Determine the [x, y] coordinate at the center of the cell enclosing the given text.  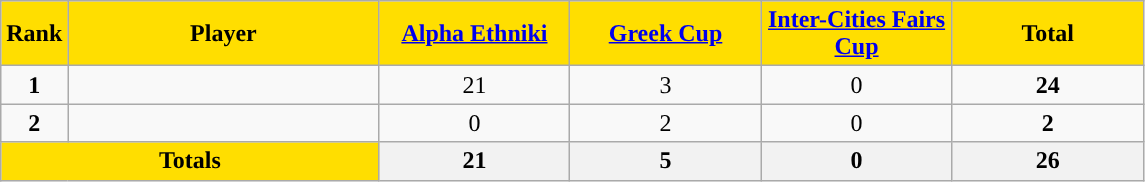
Alpha Ethniki [474, 34]
26 [1048, 161]
Greek Cup [666, 34]
5 [666, 161]
Totals [190, 161]
Inter-Cities Fairs Cup [856, 34]
24 [1048, 85]
1 [34, 85]
Player [224, 34]
Total [1048, 34]
3 [666, 85]
Rank [34, 34]
